Search for the cell housing the specified text and yield its (x, y) center coordinate. 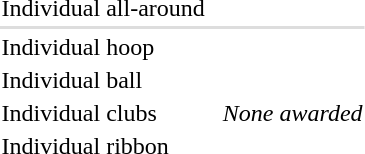
Individual clubs (103, 113)
Individual ball (103, 80)
None awarded (292, 113)
Individual hoop (103, 47)
